For the text-containing cell, return its midpoint in [x, y] coordinate format. 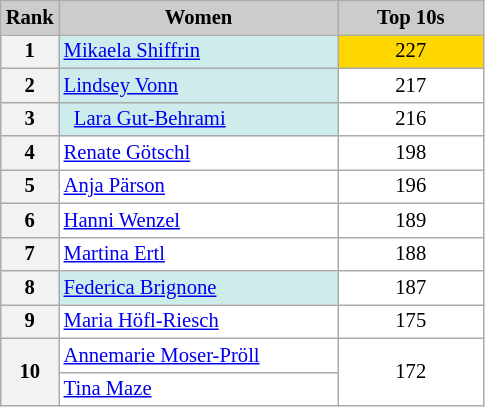
Top 10s [410, 17]
7 [30, 254]
2 [30, 85]
198 [410, 153]
Renate Götschl [199, 153]
Rank [30, 17]
227 [410, 51]
9 [30, 321]
6 [30, 220]
8 [30, 287]
Women [199, 17]
Lindsey Vonn [199, 85]
187 [410, 287]
216 [410, 119]
Martina Ertl [199, 254]
5 [30, 186]
Annemarie Moser-Pröll [199, 355]
Mikaela Shiffrin [199, 51]
196 [410, 186]
217 [410, 85]
189 [410, 220]
Lara Gut-Behrami [199, 119]
Anja Pärson [199, 186]
172 [410, 372]
3 [30, 119]
Hanni Wenzel [199, 220]
Maria Höfl-Riesch [199, 321]
188 [410, 254]
1 [30, 51]
4 [30, 153]
175 [410, 321]
10 [30, 372]
Tina Maze [199, 389]
Federica Brignone [199, 287]
